Return [x, y] of the center of cell containing provided text 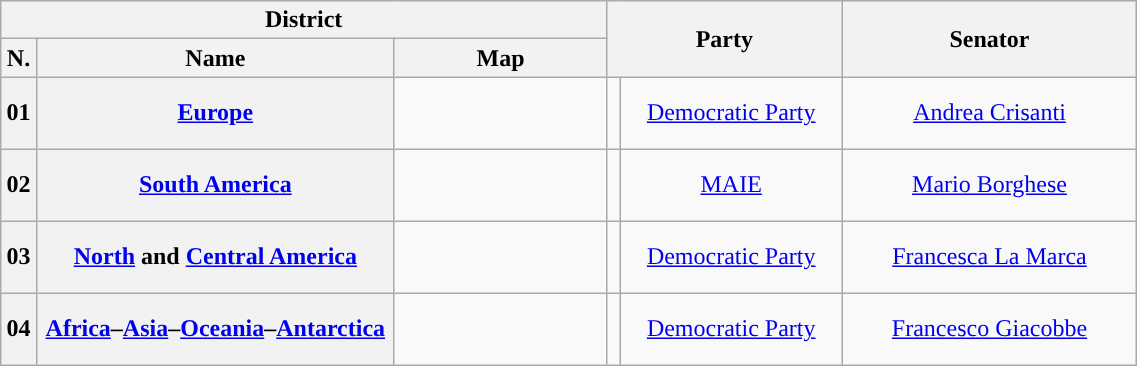
Map [500, 58]
04 [18, 329]
Party [725, 39]
Francesca La Marca [990, 257]
Name [215, 58]
03 [18, 257]
01 [18, 113]
Europe [215, 113]
South America [215, 185]
North and Central America [215, 257]
MAIE [731, 185]
Senator [990, 39]
Andrea Crisanti [990, 113]
N. [18, 58]
Francesco Giacobbe [990, 329]
District [304, 20]
Africa–Asia–Oceania–Antarctica [215, 329]
02 [18, 185]
Mario Borghese [990, 185]
